Output the (X, Y) coordinate of the center of the cell containing the given text.  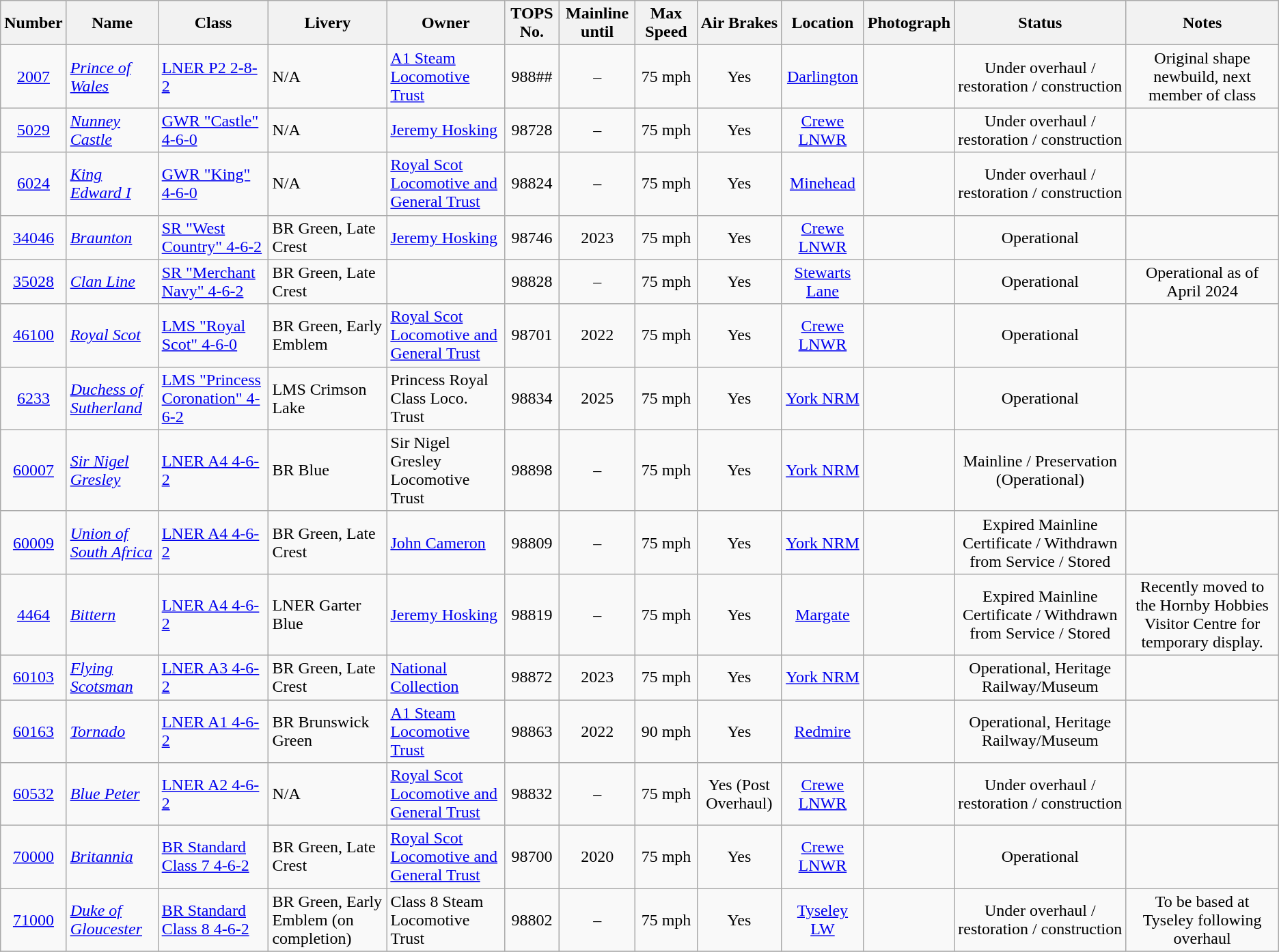
Notes (1202, 23)
Air Brakes (739, 23)
Yes (Post Overhaul) (739, 794)
Clan Line (112, 281)
Name (112, 23)
Flying Scotsman (112, 677)
6233 (33, 398)
Royal Scot (112, 335)
98746 (532, 238)
Mainline until (597, 23)
John Cameron (445, 542)
GWR "King" 4-6-0 (213, 184)
Braunton (112, 238)
4464 (33, 615)
Sir Nigel Gresley Locomotive Trust (445, 470)
BR Brunswick Green (328, 731)
98819 (532, 615)
2025 (597, 398)
Stewarts Lane (823, 281)
2007 (33, 76)
98828 (532, 281)
Operational as of April 2024 (1202, 281)
60007 (33, 470)
98728 (532, 130)
Princess Royal Class Loco. Trust (445, 398)
LNER A3 4-6-2 (213, 677)
Livery (328, 23)
98898 (532, 470)
Redmire (823, 731)
5029 (33, 130)
60163 (33, 731)
60532 (33, 794)
46100 (33, 335)
Sir Nigel Gresley (112, 470)
988## (532, 76)
BR Standard Class 7 4-6-2 (213, 857)
70000 (33, 857)
Status (1040, 23)
2020 (597, 857)
BR Green, Early Emblem (328, 335)
98832 (532, 794)
TOPS No. (532, 23)
60009 (33, 542)
To be based at Tyseley following overhaul (1202, 920)
Union of South Africa (112, 542)
Number (33, 23)
SR "Merchant Navy" 4-6-2 (213, 281)
Class (213, 23)
Prince of Wales (112, 76)
Owner (445, 23)
Nunney Castle (112, 130)
Duke of Gloucester (112, 920)
98802 (532, 920)
98863 (532, 731)
98824 (532, 184)
Original shape newbuild, next member of class (1202, 76)
Class 8 Steam Locomotive Trust (445, 920)
LNER A1 4-6-2 (213, 731)
BR Green, Early Emblem (on completion) (328, 920)
Location (823, 23)
Tyseley LW (823, 920)
90 mph (666, 731)
Max Speed (666, 23)
Margate (823, 615)
Blue Peter (112, 794)
BR Standard Class 8 4-6-2 (213, 920)
Mainline / Preservation(Operational) (1040, 470)
98701 (532, 335)
LMS "Royal Scot" 4-6-0 (213, 335)
LNER Garter Blue (328, 615)
Britannia (112, 857)
Minehead (823, 184)
LNER P2 2-8-2 (213, 76)
60103 (33, 677)
Recently moved to the Hornby Hobbies Visitor Centre for temporary display. (1202, 615)
6024 (33, 184)
Bittern (112, 615)
35028 (33, 281)
98700 (532, 857)
98834 (532, 398)
98872 (532, 677)
National Collection (445, 677)
LMS Crimson Lake (328, 398)
71000 (33, 920)
King Edward I (112, 184)
GWR "Castle" 4-6-0 (213, 130)
LMS "Princess Coronation" 4-6-2 (213, 398)
Duchess of Sutherland (112, 398)
BR Blue (328, 470)
Darlington (823, 76)
Photograph (909, 23)
SR "West Country" 4-6-2 (213, 238)
Tornado (112, 731)
34046 (33, 238)
98809 (532, 542)
LNER A2 4-6-2 (213, 794)
